From the cell containing the given text, extract its center point as [X, Y] coordinate. 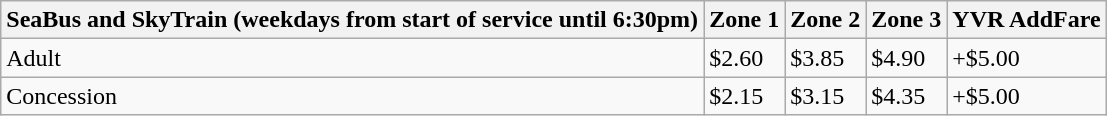
Zone 3 [906, 20]
Concession [352, 96]
$2.15 [744, 96]
$4.90 [906, 58]
YVR AddFare [1026, 20]
$2.60 [744, 58]
Zone 1 [744, 20]
$3.85 [826, 58]
$4.35 [906, 96]
SeaBus and SkyTrain (weekdays from start of service until 6:30pm) [352, 20]
Adult [352, 58]
Zone 2 [826, 20]
$3.15 [826, 96]
